Provide the (x, y) coordinate of the cell's center where the given text is located.  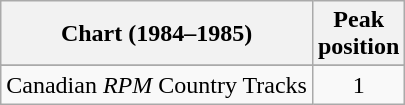
Peakposition (358, 34)
1 (358, 85)
Chart (1984–1985) (157, 34)
Canadian RPM Country Tracks (157, 85)
